Return the [x, y] coordinate for the center point of the cell that contains the specified text.  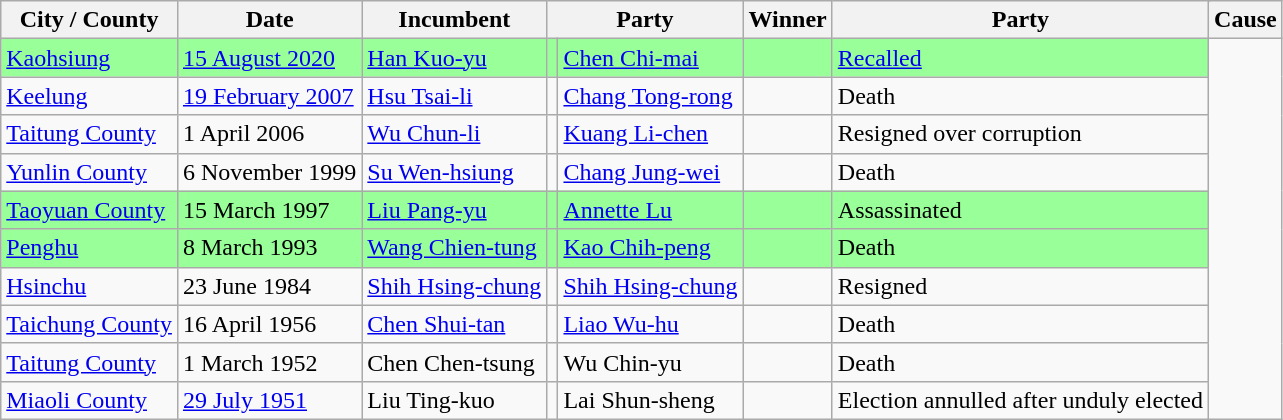
Kuang Li-chen [650, 134]
Wu Chun-li [454, 134]
Penghu [90, 248]
Hsinchu [90, 286]
Winner [788, 20]
Wu Chin-yu [650, 362]
29 July 1951 [269, 400]
Liu Pang-yu [454, 210]
Han Kuo-yu [454, 58]
Chang Tong-rong [650, 96]
1 March 1952 [269, 362]
Election annulled after unduly elected [1020, 400]
Annette Lu [650, 210]
Hsu Tsai-li [454, 96]
15 August 2020 [269, 58]
Recalled [1020, 58]
6 November 1999 [269, 172]
Yunlin County [90, 172]
Chen Chi-mai [650, 58]
Chen Chen-tsung [454, 362]
Date [269, 20]
Liu Ting-kuo [454, 400]
Wang Chien-tung [454, 248]
19 February 2007 [269, 96]
15 March 1997 [269, 210]
City / County [90, 20]
Liao Wu-hu [650, 324]
16 April 1956 [269, 324]
Chang Jung-wei [650, 172]
Resigned over corruption [1020, 134]
8 March 1993 [269, 248]
Kaohsiung [90, 58]
Cause [1246, 20]
Keelung [90, 96]
Assassinated [1020, 210]
Miaoli County [90, 400]
Resigned [1020, 286]
23 June 1984 [269, 286]
Taoyuan County [90, 210]
Incumbent [454, 20]
Chen Shui-tan [454, 324]
Taichung County [90, 324]
Kao Chih-peng [650, 248]
Su Wen-hsiung [454, 172]
1 April 2006 [269, 134]
Lai Shun-sheng [650, 400]
